Search for the cell housing the specified text and yield its (X, Y) center coordinate. 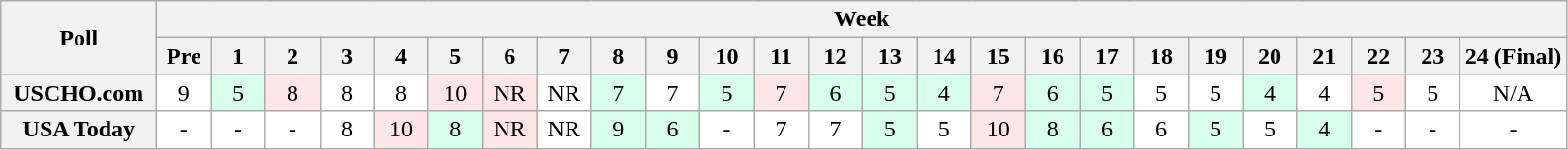
17 (1107, 56)
3 (347, 56)
Poll (79, 38)
Week (862, 19)
22 (1378, 56)
19 (1215, 56)
13 (890, 56)
21 (1324, 56)
23 (1432, 56)
11 (781, 56)
20 (1270, 56)
12 (836, 56)
Pre (184, 56)
USCHO.com (79, 93)
14 (944, 56)
N/A (1513, 93)
24 (Final) (1513, 56)
1 (238, 56)
16 (1053, 56)
18 (1161, 56)
15 (999, 56)
USA Today (79, 130)
2 (292, 56)
